Capture the cell that displays the provided text and extract its (x, y) central coordinate. 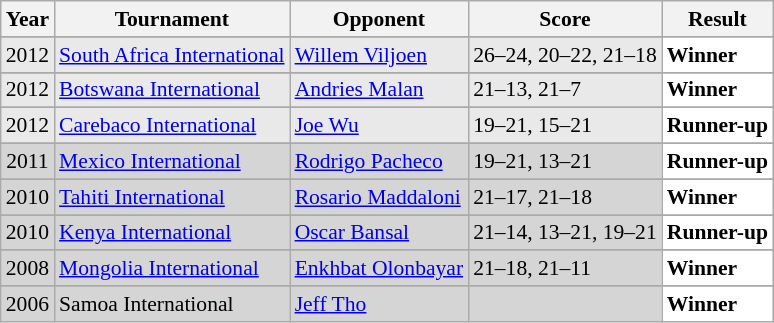
Year (28, 19)
19–21, 13–21 (565, 162)
Rodrigo Pacheco (380, 162)
Joe Wu (380, 126)
Carebaco International (172, 126)
Result (718, 19)
Andries Malan (380, 90)
Willem Viljoen (380, 55)
21–17, 21–18 (565, 197)
Tournament (172, 19)
2006 (28, 304)
2008 (28, 269)
Tahiti International (172, 197)
Botswana International (172, 90)
Mexico International (172, 162)
21–13, 21–7 (565, 90)
South Africa International (172, 55)
Samoa International (172, 304)
Rosario Maddaloni (380, 197)
Kenya International (172, 233)
26–24, 20–22, 21–18 (565, 55)
Jeff Tho (380, 304)
2011 (28, 162)
Opponent (380, 19)
Oscar Bansal (380, 233)
Enkhbat Olonbayar (380, 269)
21–18, 21–11 (565, 269)
19–21, 15–21 (565, 126)
21–14, 13–21, 19–21 (565, 233)
Score (565, 19)
Mongolia International (172, 269)
